Scan for the cell matching the given text and deliver its [x, y] coordinate at center. 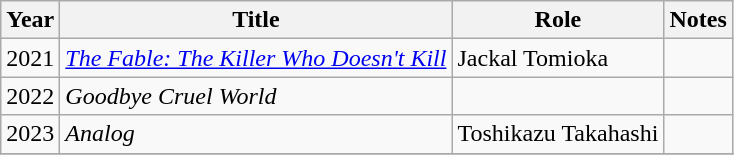
Analog [256, 134]
Role [558, 20]
Toshikazu Takahashi [558, 134]
Jackal Tomioka [558, 58]
Notes [698, 20]
2021 [30, 58]
2022 [30, 96]
2023 [30, 134]
Goodbye Cruel World [256, 96]
Title [256, 20]
The Fable: The Killer Who Doesn't Kill [256, 58]
Year [30, 20]
